Scan for the cell matching the given text and deliver its [X, Y] coordinate at center. 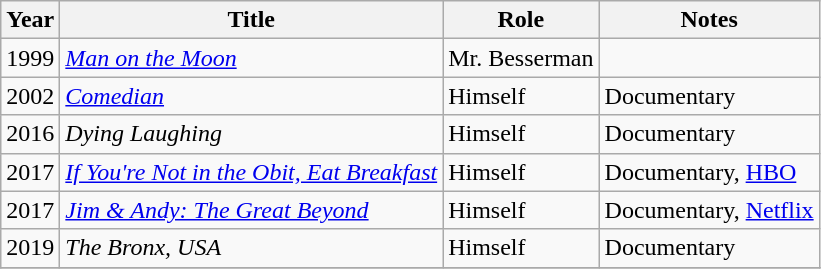
The Bronx, USA [252, 248]
Dying Laughing [252, 134]
2016 [30, 134]
Documentary, HBO [709, 172]
2019 [30, 248]
Year [30, 20]
Documentary, Netflix [709, 210]
Notes [709, 20]
Man on the Moon [252, 58]
Role [521, 20]
If You're Not in the Obit, Eat Breakfast [252, 172]
Mr. Besserman [521, 58]
1999 [30, 58]
Jim & Andy: The Great Beyond [252, 210]
Title [252, 20]
Comedian [252, 96]
2002 [30, 96]
